From the cell containing the given text, extract its center point as (x, y) coordinate. 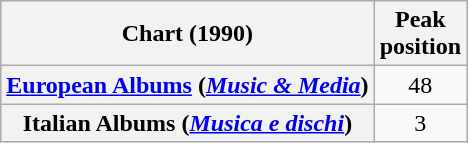
Italian Albums (Musica e dischi) (188, 123)
48 (420, 85)
3 (420, 123)
Peakposition (420, 34)
Chart (1990) (188, 34)
European Albums (Music & Media) (188, 85)
